From the cell containing the given text, extract its center point as [X, Y] coordinate. 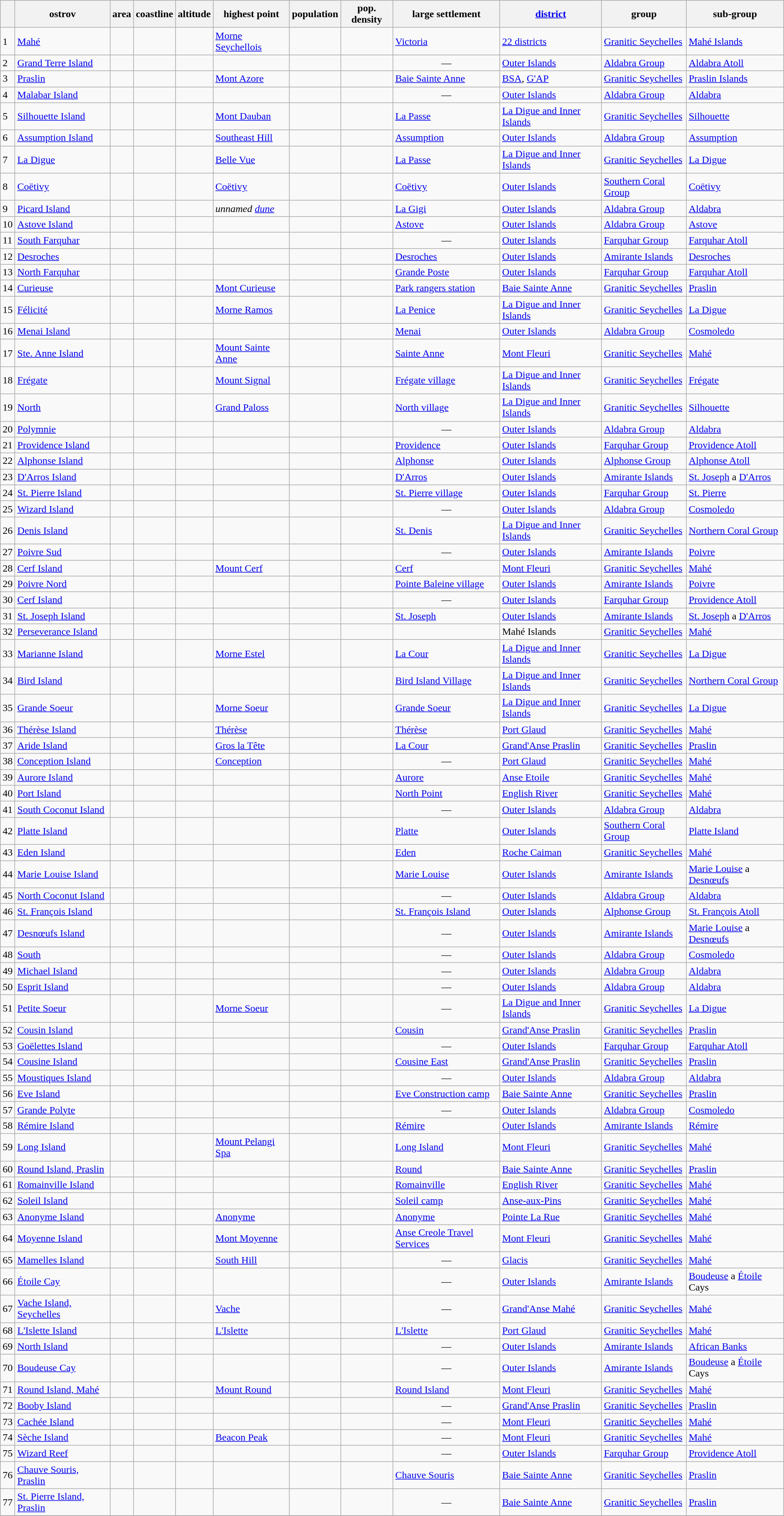
17 [8, 353]
36 [8, 730]
66 [8, 1281]
5 [8, 116]
68 [8, 1330]
49 [8, 971]
22 districts [550, 41]
Aurore [446, 777]
31 [8, 616]
La Penice [446, 310]
Eve Island [63, 1094]
altitude [194, 14]
Anse Creole Travel Services [446, 1239]
48 [8, 955]
Rémire Island [63, 1125]
2 [8, 63]
North village [446, 407]
Michael Island [63, 971]
North [63, 407]
ostrov [63, 14]
51 [8, 1008]
Grand Paloss [251, 407]
South Coconut Island [63, 809]
Eden [446, 852]
Grande Polyte [63, 1110]
Ste. Anne Island [63, 353]
46 [8, 912]
Marie Louise [446, 874]
62 [8, 1201]
Marianne Island [63, 654]
61 [8, 1185]
large settlement [446, 14]
55 [8, 1078]
North Point [446, 793]
65 [8, 1260]
33 [8, 654]
Cousin [446, 1030]
69 [8, 1346]
Praslin Islands [735, 79]
Morne Ramos [251, 310]
60 [8, 1169]
St. Pierre Island [63, 493]
19 [8, 407]
Cousine East [446, 1062]
St. Pierre [735, 493]
Chauve Souris, Praslin [63, 1475]
56 [8, 1094]
Bird Island [63, 680]
Bird Island Village [446, 680]
North Farquhar [63, 272]
30 [8, 600]
Pointe La Rue [550, 1217]
Perseverance Island [63, 632]
Moyenne Island [63, 1239]
Beacon Peak [251, 1437]
Menai [446, 331]
pop. density [367, 14]
Conception [251, 761]
highest point [251, 14]
St. Pierre village [446, 493]
25 [8, 509]
Wizard Island [63, 509]
Assumption Island [63, 138]
Soleil camp [446, 1201]
Mount Round [251, 1389]
9 [8, 208]
Mount Signal [251, 380]
54 [8, 1062]
Glacis [550, 1260]
North Island [63, 1346]
Desnœufs Island [63, 934]
Mount Cerf [251, 568]
29 [8, 584]
Cachée Island [63, 1421]
Vache Island, Seychelles [63, 1309]
Malabar Island [63, 95]
44 [8, 874]
12 [8, 256]
76 [8, 1475]
Cousin Island [63, 1030]
72 [8, 1405]
St. Pierre Island, Praslin [63, 1503]
Eden Island [63, 852]
7 [8, 159]
Thérèse Island [63, 730]
Alphonse Island [63, 461]
Park rangers station [446, 288]
Silhouette Island [63, 116]
64 [8, 1239]
28 [8, 568]
Boudeuse Cay [63, 1368]
Providence Island [63, 445]
Port Island [63, 793]
Mamelles Island [63, 1260]
24 [8, 493]
Mount Sainte Anne [251, 353]
North Coconut Island [63, 896]
Astove Island [63, 224]
Providence [446, 445]
14 [8, 288]
African Banks [735, 1346]
Round Island [446, 1389]
26 [8, 530]
6 [8, 138]
70 [8, 1368]
Denis Island [63, 530]
3 [8, 79]
67 [8, 1309]
43 [8, 852]
74 [8, 1437]
18 [8, 380]
77 [8, 1503]
Conception Island [63, 761]
47 [8, 934]
Round Island, Praslin [63, 1169]
Mont Dauban [251, 116]
20 [8, 429]
Vache [251, 1309]
35 [8, 708]
Gros la Tête [251, 745]
Belle Vue [251, 159]
BSA, G'AP [550, 79]
Chauve Souris [446, 1475]
53 [8, 1046]
Cousine Island [63, 1062]
Picard Island [63, 208]
D'Arros [446, 477]
group [644, 14]
La Gigi [446, 208]
1 [8, 41]
73 [8, 1421]
Booby Island [63, 1405]
Round [446, 1169]
Romainville Island [63, 1185]
59 [8, 1147]
63 [8, 1217]
4 [8, 95]
Pointe Baleine village [446, 584]
Anse-aux-Pins [550, 1201]
Petite Soeur [63, 1008]
34 [8, 680]
unnamed dune [251, 208]
58 [8, 1125]
Soleil Island [63, 1201]
South [63, 955]
sub-group [735, 14]
57 [8, 1110]
40 [8, 793]
Grande Poste [446, 272]
Anonyme Island [63, 1217]
Esprit Island [63, 987]
St. François Atoll [735, 912]
42 [8, 830]
Cerf [446, 568]
Platte [446, 830]
St. Joseph Island [63, 616]
Sèche Island [63, 1437]
10 [8, 224]
Anse Etoile [550, 777]
52 [8, 1030]
Polymnie [63, 429]
St. Joseph [446, 616]
Mont Curieuse [251, 288]
St. Denis [446, 530]
Roche Caiman [550, 852]
45 [8, 896]
Menai Island [63, 331]
L'Islette Island [63, 1330]
Wizard Reef [63, 1453]
Mont Moyenne [251, 1239]
Moustiques Island [63, 1078]
13 [8, 272]
Morne Seychellois [251, 41]
Poivre Sud [63, 552]
23 [8, 477]
Mont Azore [251, 79]
Southeast Hill [251, 138]
16 [8, 331]
Romainville [446, 1185]
50 [8, 987]
Curieuse [63, 288]
32 [8, 632]
Alphonse Atoll [735, 461]
11 [8, 240]
22 [8, 461]
21 [8, 445]
Victoria [446, 41]
41 [8, 809]
Aurore Island [63, 777]
district [550, 14]
37 [8, 745]
South Hill [251, 1260]
coastline [155, 14]
South Farquhar [63, 240]
Grand'Anse Mahé [550, 1309]
Round Island, Mahé [63, 1389]
Aldabra Atoll [735, 63]
71 [8, 1389]
population [315, 14]
Étoile Cay [63, 1281]
Sainte Anne [446, 353]
15 [8, 310]
Félicité [63, 310]
Alphonse [446, 461]
39 [8, 777]
Frégate village [446, 380]
27 [8, 552]
38 [8, 761]
Poivre Nord [63, 584]
D'Arros Island [63, 477]
area [122, 14]
Mount Pelangi Spa [251, 1147]
75 [8, 1453]
Goëlettes Island [63, 1046]
Marie Louise Island [63, 874]
Aride Island [63, 745]
Eve Construction camp [446, 1094]
Morne Estel [251, 654]
Grand Terre Island [63, 63]
8 [8, 187]
